Detect which cell encompasses the target text, then output its (X, Y) center coordinate. 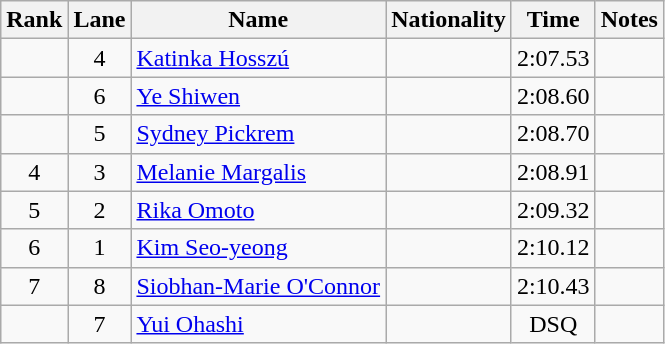
2:10.43 (553, 286)
2:08.91 (553, 172)
Ye Shiwen (258, 96)
Name (258, 20)
Yui Ohashi (258, 324)
Kim Seo-yeong (258, 248)
Katinka Hosszú (258, 58)
DSQ (553, 324)
3 (100, 172)
2 (100, 210)
Siobhan-Marie O'Connor (258, 286)
Nationality (449, 20)
2:08.60 (553, 96)
Time (553, 20)
2:09.32 (553, 210)
Melanie Margalis (258, 172)
Rika Omoto (258, 210)
Lane (100, 20)
Rank (34, 20)
1 (100, 248)
2:07.53 (553, 58)
8 (100, 286)
Notes (629, 20)
2:08.70 (553, 134)
2:10.12 (553, 248)
Sydney Pickrem (258, 134)
